Locate the cell with the specified text and output its (x, y) center coordinate. 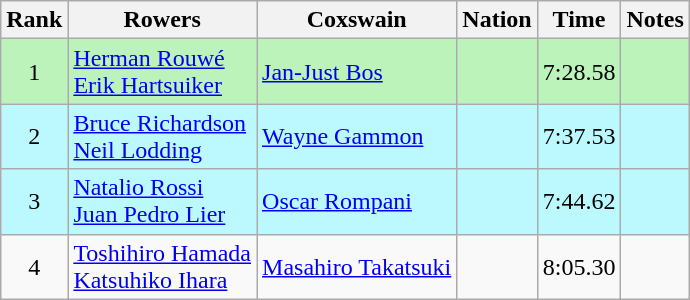
Oscar Rompani (357, 202)
Masahiro Takatsuki (357, 266)
Nation (497, 20)
Bruce Richardson Neil Lodding (162, 136)
Coxswain (357, 20)
Rank (34, 20)
Toshihiro Hamada Katsuhiko Ihara (162, 266)
Rowers (162, 20)
7:28.58 (579, 72)
3 (34, 202)
Natalio Rossi Juan Pedro Lier (162, 202)
Jan-Just Bos (357, 72)
Notes (655, 20)
Wayne Gammon (357, 136)
2 (34, 136)
1 (34, 72)
8:05.30 (579, 266)
Herman Rouwé Erik Hartsuiker (162, 72)
Time (579, 20)
7:37.53 (579, 136)
4 (34, 266)
7:44.62 (579, 202)
